Pinpoint the cell where the given text exists, returning its [X, Y] midpoint coordinate. 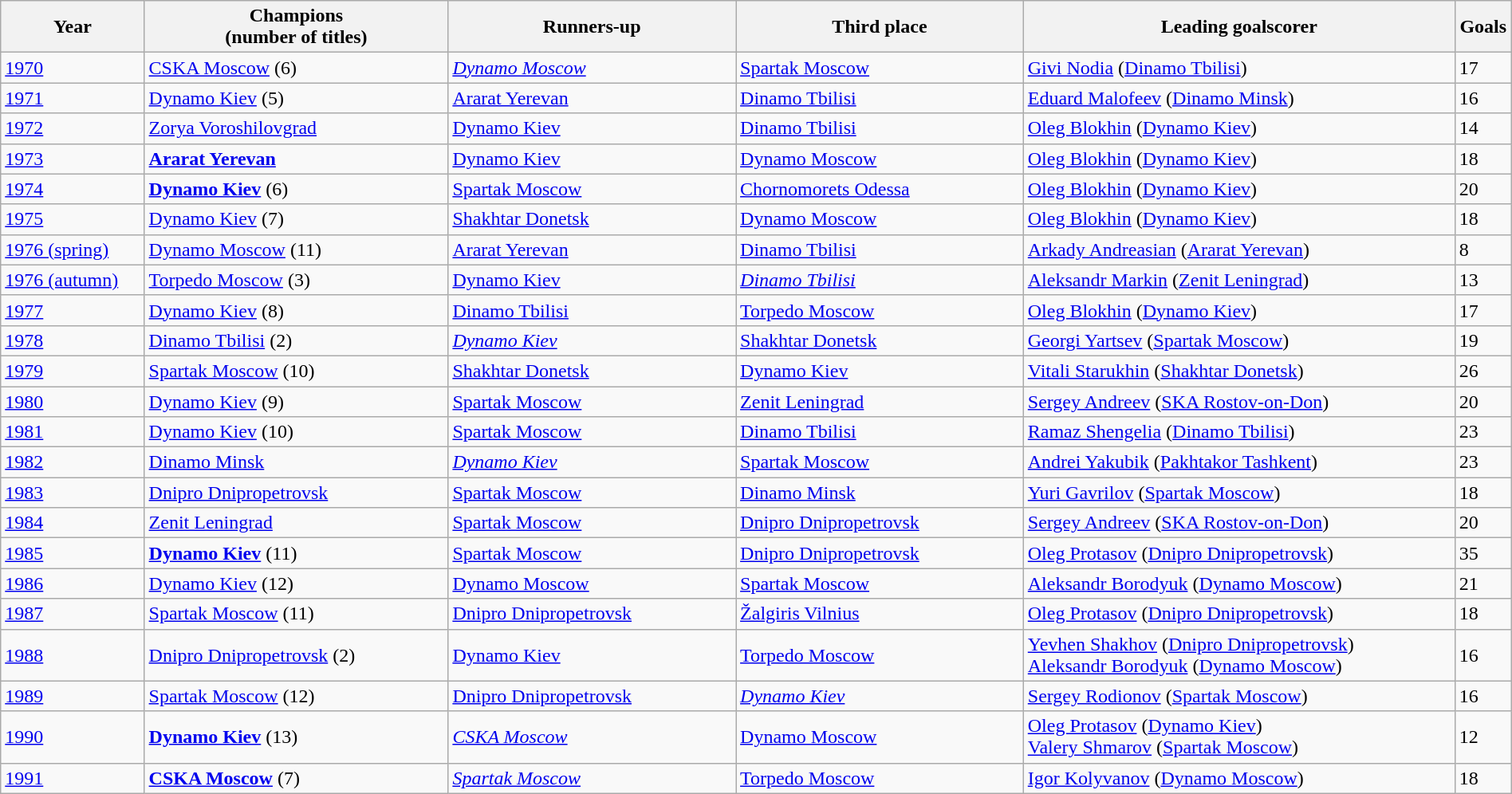
Dynamo Kiev (6) [297, 189]
Sergey Rodionov (Spartak Moscow) [1239, 696]
1985 [73, 553]
Dynamo Kiev (13) [297, 737]
Spartak Moscow (12) [297, 696]
Dynamo Kiev (9) [297, 401]
Givi Nodia (Dinamo Tbilisi) [1239, 68]
26 [1483, 371]
1982 [73, 462]
19 [1483, 340]
Chornomorets Odessa [880, 189]
Runners-up [592, 27]
1981 [73, 432]
13 [1483, 280]
21 [1483, 584]
1975 [73, 219]
Andrei Yakubik (Pakhtakor Tashkent) [1239, 462]
1984 [73, 523]
Yuri Gavrilov (Spartak Moscow) [1239, 493]
Torpedo Moscow (3) [297, 280]
Žalgiris Vilnius [880, 614]
Spartak Moscow (11) [297, 614]
Dynamo Kiev (11) [297, 553]
CSKA Moscow [592, 737]
Eduard Malofeev (Dinamo Minsk) [1239, 98]
Arkady Andreasian (Ararat Yerevan) [1239, 250]
Leading goalscorer [1239, 27]
35 [1483, 553]
Dynamo Kiev (7) [297, 219]
1980 [73, 401]
Year [73, 27]
1991 [73, 778]
Georgi Yartsev (Spartak Moscow) [1239, 340]
1977 [73, 310]
Igor Kolyvanov (Dynamo Moscow) [1239, 778]
Dnipro Dnipropetrovsk (2) [297, 655]
Aleksandr Markin (Zenit Leningrad) [1239, 280]
1990 [73, 737]
1970 [73, 68]
1986 [73, 584]
Dynamo Moscow (11) [297, 250]
Ramaz Shengelia (Dinamo Tbilisi) [1239, 432]
1978 [73, 340]
Yevhen Shakhov (Dnipro Dnipropetrovsk)Aleksandr Borodyuk (Dynamo Moscow) [1239, 655]
Spartak Moscow (10) [297, 371]
CSKA Moscow (7) [297, 778]
Goals [1483, 27]
Third place [880, 27]
1973 [73, 159]
1976 (autumn) [73, 280]
1983 [73, 493]
Dynamo Kiev (5) [297, 98]
14 [1483, 128]
1989 [73, 696]
1971 [73, 98]
Dynamo Kiev (10) [297, 432]
Aleksandr Borodyuk (Dynamo Moscow) [1239, 584]
Dynamo Kiev (12) [297, 584]
Dinamo Tbilisi (2) [297, 340]
Zorya Voroshilovgrad [297, 128]
Dynamo Kiev (8) [297, 310]
12 [1483, 737]
1972 [73, 128]
8 [1483, 250]
1979 [73, 371]
1988 [73, 655]
Champions(number of titles) [297, 27]
1976 (spring) [73, 250]
Oleg Protasov (Dynamo Kiev)Valery Shmarov (Spartak Moscow) [1239, 737]
1987 [73, 614]
CSKA Moscow (6) [297, 68]
1974 [73, 189]
Vitali Starukhin (Shakhtar Donetsk) [1239, 371]
